Return the [x, y] coordinate for the center point of the cell that contains the specified text.  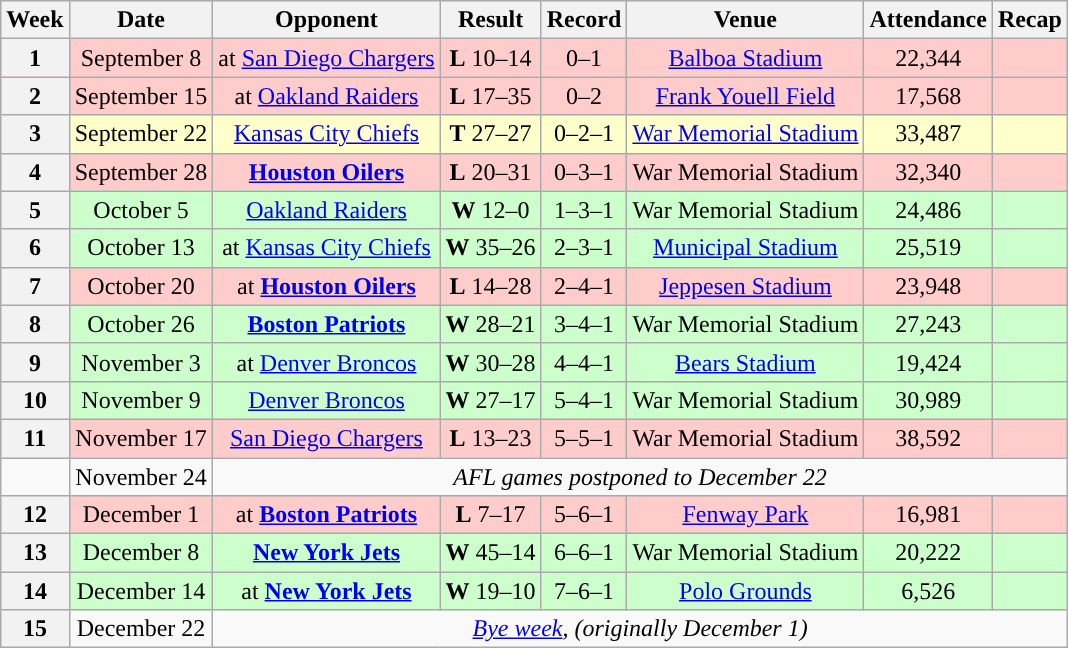
Record [584, 20]
September 8 [141, 58]
Frank Youell Field [746, 96]
24,486 [928, 210]
22,344 [928, 58]
Kansas City Chiefs [326, 134]
W 45–14 [490, 553]
Polo Grounds [746, 591]
9 [35, 362]
L 20–31 [490, 172]
W 12–0 [490, 210]
at New York Jets [326, 591]
7–6–1 [584, 591]
23,948 [928, 286]
2 [35, 96]
W 19–10 [490, 591]
October 5 [141, 210]
December 14 [141, 591]
5–6–1 [584, 515]
W 27–17 [490, 400]
at San Diego Chargers [326, 58]
4 [35, 172]
Balboa Stadium [746, 58]
L 7–17 [490, 515]
5–4–1 [584, 400]
Houston Oilers [326, 172]
3–4–1 [584, 324]
8 [35, 324]
10 [35, 400]
Municipal Stadium [746, 248]
5–5–1 [584, 438]
1 [35, 58]
at Kansas City Chiefs [326, 248]
L 13–23 [490, 438]
16,981 [928, 515]
19,424 [928, 362]
17,568 [928, 96]
27,243 [928, 324]
New York Jets [326, 553]
September 15 [141, 96]
December 1 [141, 515]
Venue [746, 20]
14 [35, 591]
Attendance [928, 20]
3 [35, 134]
20,222 [928, 553]
0–3–1 [584, 172]
T 27–27 [490, 134]
33,487 [928, 134]
2–4–1 [584, 286]
Fenway Park [746, 515]
Jeppesen Stadium [746, 286]
13 [35, 553]
Opponent [326, 20]
November 17 [141, 438]
2–3–1 [584, 248]
11 [35, 438]
October 20 [141, 286]
0–2–1 [584, 134]
15 [35, 629]
6,526 [928, 591]
5 [35, 210]
Result [490, 20]
L 10–14 [490, 58]
December 8 [141, 553]
at Oakland Raiders [326, 96]
AFL games postponed to December 22 [640, 477]
32,340 [928, 172]
W 35–26 [490, 248]
September 28 [141, 172]
at Boston Patriots [326, 515]
0–2 [584, 96]
4–4–1 [584, 362]
Denver Broncos [326, 400]
38,592 [928, 438]
Oakland Raiders [326, 210]
25,519 [928, 248]
1–3–1 [584, 210]
San Diego Chargers [326, 438]
Boston Patriots [326, 324]
W 30–28 [490, 362]
7 [35, 286]
L 17–35 [490, 96]
Bears Stadium [746, 362]
October 13 [141, 248]
Week [35, 20]
W 28–21 [490, 324]
October 26 [141, 324]
at Houston Oilers [326, 286]
0–1 [584, 58]
Bye week, (originally December 1) [640, 629]
September 22 [141, 134]
December 22 [141, 629]
November 9 [141, 400]
Date [141, 20]
Recap [1030, 20]
L 14–28 [490, 286]
12 [35, 515]
November 3 [141, 362]
at Denver Broncos [326, 362]
November 24 [141, 477]
6–6–1 [584, 553]
6 [35, 248]
30,989 [928, 400]
